Return (x, y) of the center of cell containing provided text 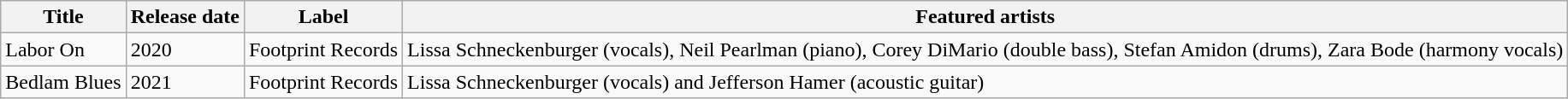
Labor On (63, 49)
Label (323, 17)
Lissa Schneckenburger (vocals), Neil Pearlman (piano), Corey DiMario (double bass), Stefan Amidon (drums), Zara Bode (harmony vocals) (985, 49)
2020 (185, 49)
Featured artists (985, 17)
Release date (185, 17)
2021 (185, 82)
Bedlam Blues (63, 82)
Title (63, 17)
Lissa Schneckenburger (vocals) and Jefferson Hamer (acoustic guitar) (985, 82)
